Scan for the cell matching the given text and deliver its [X, Y] coordinate at center. 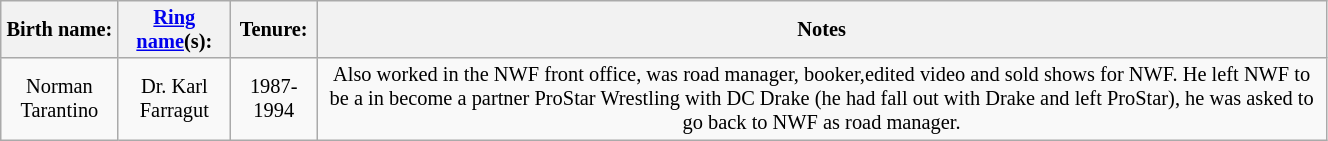
Birth name: [60, 29]
Tenure: [274, 29]
Norman Tarantino [60, 99]
Dr. Karl Farragut [174, 99]
1987-1994 [274, 99]
Ring name(s): [174, 29]
Notes [822, 29]
